For the text-containing cell, return its midpoint in (x, y) coordinate format. 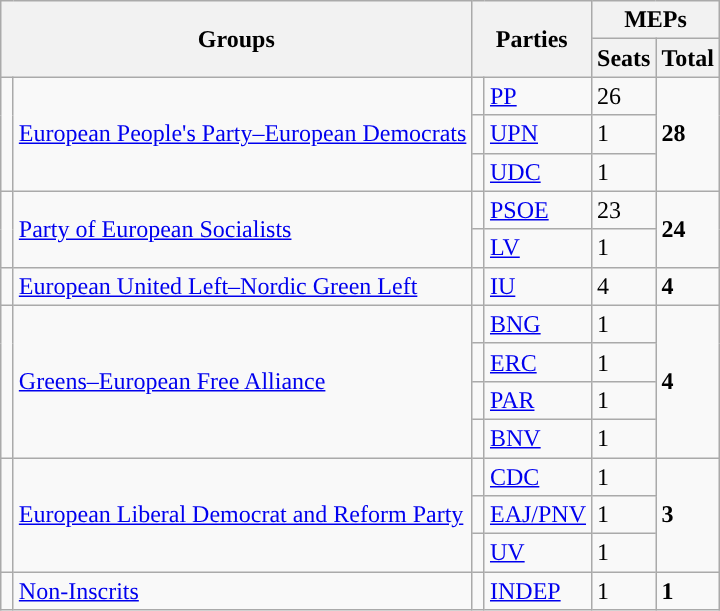
UV (538, 553)
3 (688, 515)
IU (538, 286)
24 (688, 229)
MEPs (656, 20)
23 (624, 210)
28 (688, 134)
European Liberal Democrat and Reform Party (242, 515)
CDC (538, 477)
PP (538, 96)
UPN (538, 134)
Non-Inscrits (242, 591)
Seats (624, 58)
UDC (538, 172)
PAR (538, 400)
BNV (538, 438)
Parties (532, 39)
ERC (538, 362)
European United Left–Nordic Green Left (242, 286)
26 (624, 96)
BNG (538, 324)
LV (538, 248)
Greens–European Free Alliance (242, 381)
Total (688, 58)
INDEP (538, 591)
Party of European Socialists (242, 229)
EAJ/PNV (538, 515)
European People's Party–European Democrats (242, 134)
PSOE (538, 210)
Groups (236, 39)
